Search for the cell housing the specified text and yield its (X, Y) center coordinate. 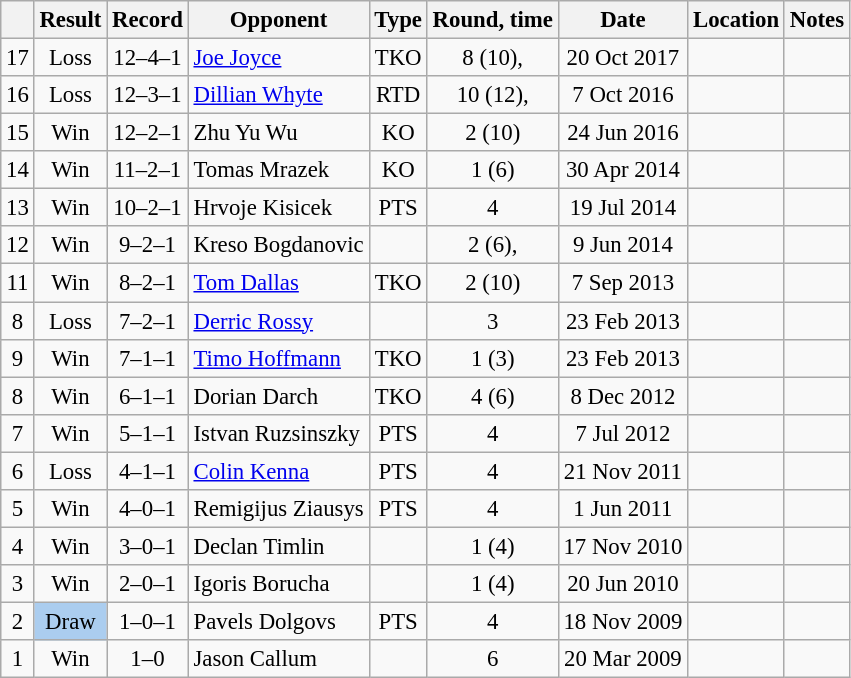
Hrvoje Kisicek (278, 208)
7 Jul 2012 (623, 433)
24 Jun 2016 (623, 133)
7–2–1 (148, 321)
2–0–1 (148, 584)
Location (736, 20)
16 (18, 95)
3–0–1 (148, 546)
2 (18, 621)
21 Nov 2011 (623, 471)
5–1–1 (148, 433)
Dorian Darch (278, 396)
19 Jul 2014 (623, 208)
1 (6) (492, 170)
15 (18, 133)
20 Jun 2010 (623, 584)
Opponent (278, 20)
7–1–1 (148, 358)
Result (70, 20)
17 Nov 2010 (623, 546)
Jason Callum (278, 659)
10 (12), (492, 95)
20 Mar 2009 (623, 659)
30 Apr 2014 (623, 170)
4–1–1 (148, 471)
Tom Dallas (278, 283)
Pavels Dolgovs (278, 621)
1 (3) (492, 358)
9 Jun 2014 (623, 245)
14 (18, 170)
12–4–1 (148, 58)
5 (18, 509)
7 (18, 433)
9 (18, 358)
Kreso Bogdanovic (278, 245)
RTD (398, 95)
Tomas Mrazek (278, 170)
Remigijus Ziausys (278, 509)
1–0 (148, 659)
Igoris Borucha (278, 584)
1 (18, 659)
Notes (816, 20)
7 Sep 2013 (623, 283)
17 (18, 58)
18 Nov 2009 (623, 621)
8 (10), (492, 58)
12–3–1 (148, 95)
Derric Rossy (278, 321)
13 (18, 208)
Draw (70, 621)
Joe Joyce (278, 58)
2 (6), (492, 245)
Dillian Whyte (278, 95)
20 Oct 2017 (623, 58)
7 Oct 2016 (623, 95)
12–2–1 (148, 133)
Date (623, 20)
Declan Timlin (278, 546)
Record (148, 20)
12 (18, 245)
Colin Kenna (278, 471)
Zhu Yu Wu (278, 133)
10–2–1 (148, 208)
11–2–1 (148, 170)
4–0–1 (148, 509)
1–0–1 (148, 621)
Istvan Ruzsinszky (278, 433)
11 (18, 283)
Round, time (492, 20)
1 Jun 2011 (623, 509)
Timo Hoffmann (278, 358)
8 Dec 2012 (623, 396)
9–2–1 (148, 245)
4 (6) (492, 396)
Type (398, 20)
6–1–1 (148, 396)
8–2–1 (148, 283)
